Capture the cell that displays the provided text and extract its (x, y) central coordinate. 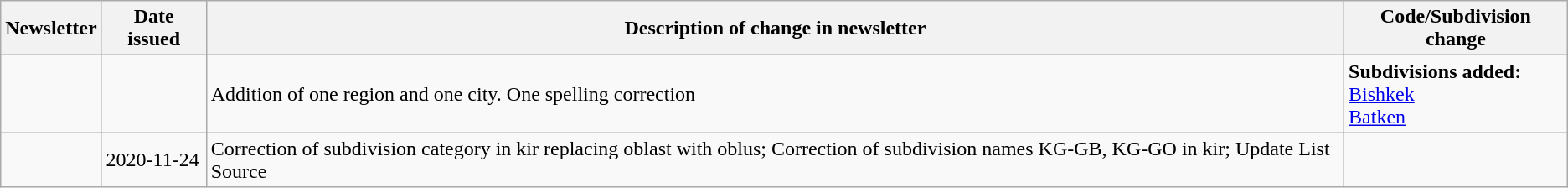
Description of change in newsletter (775, 29)
Code/Subdivision change (1456, 29)
Correction of subdivision category in kir replacing oblast with oblus; Correction of subdivision names KG-GB, KG-GO in kir; Update List Source (775, 159)
Date issued (154, 29)
2020-11-24 (154, 159)
Subdivisions added: Bishkek Batken (1456, 94)
Newsletter (51, 29)
Addition of one region and one city. One spelling correction (775, 94)
